Output the (x, y) coordinate of the center of the cell containing the given text.  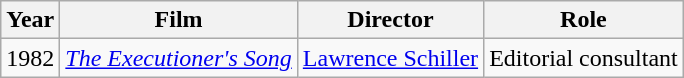
Film (178, 20)
Role (584, 20)
Lawrence Schiller (390, 58)
1982 (30, 58)
Year (30, 20)
The Executioner's Song (178, 58)
Editorial consultant (584, 58)
Director (390, 20)
